Provide the [x, y] coordinate of the cell's center where the given text is located.  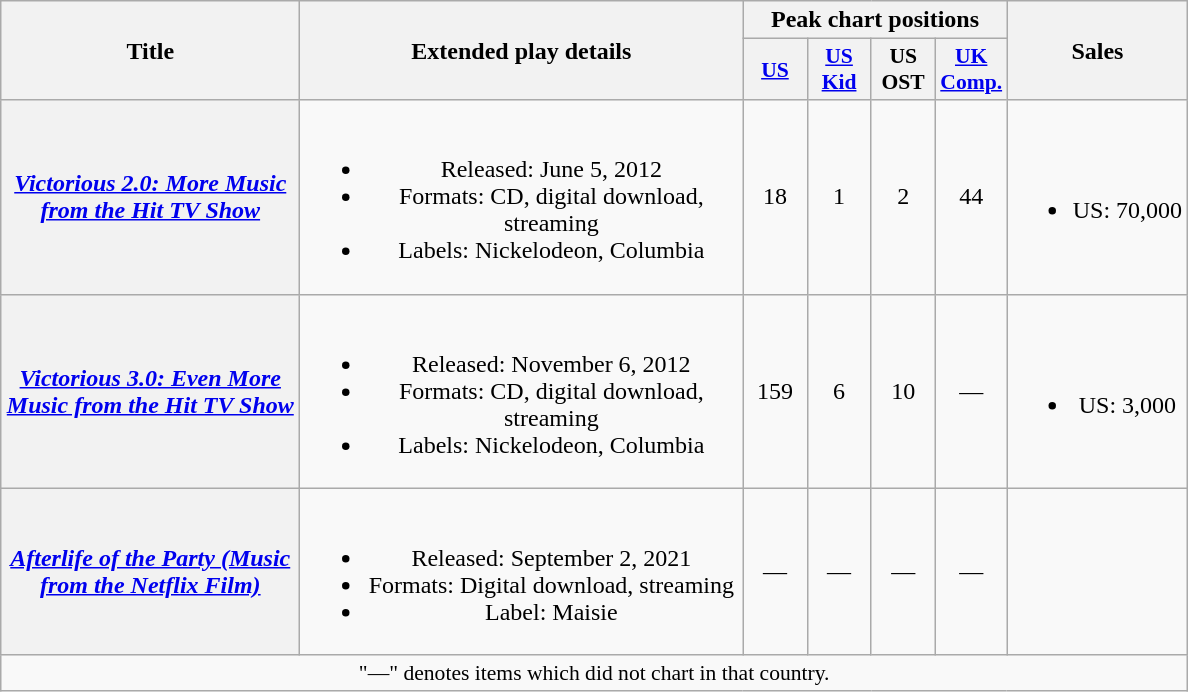
6 [839, 391]
Sales [1097, 50]
Peak chart positions [875, 20]
UKComp. [971, 70]
Released: November 6, 2012Formats: CD, digital download, streamingLabels: Nickelodeon, Columbia [522, 391]
1 [839, 197]
Victorious 3.0: Even More Music from the Hit TV Show [150, 391]
US: 3,000 [1097, 391]
Released: June 5, 2012Formats: CD, digital download, streamingLabels: Nickelodeon, Columbia [522, 197]
2 [903, 197]
Title [150, 50]
US: 70,000 [1097, 197]
10 [903, 391]
Victorious 2.0: More Music from the Hit TV Show [150, 197]
USOST [903, 70]
159 [775, 391]
US [775, 70]
44 [971, 197]
18 [775, 197]
USKid [839, 70]
Extended play details [522, 50]
"—" denotes items which did not chart in that country. [594, 673]
Released: September 2, 2021Formats: Digital download, streamingLabel: Maisie [522, 572]
Afterlife of the Party (Music from the Netflix Film) [150, 572]
